Determine the (X, Y) coordinate at the center of the cell enclosing the given text.  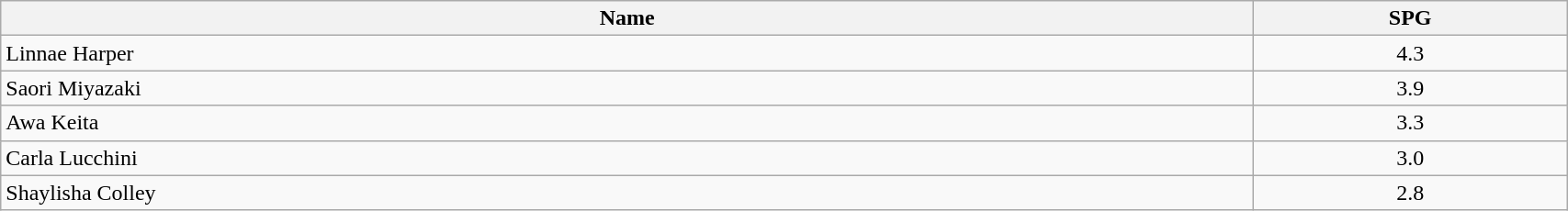
Carla Lucchini (627, 158)
Shaylisha Colley (627, 193)
3.3 (1411, 123)
Awa Keita (627, 123)
Linnae Harper (627, 53)
4.3 (1411, 53)
Saori Miyazaki (627, 88)
SPG (1411, 18)
2.8 (1411, 193)
3.9 (1411, 88)
Name (627, 18)
3.0 (1411, 158)
